Return the (X, Y) coordinate for the center point of the cell that contains the specified text.  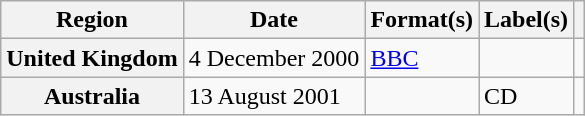
13 August 2001 (274, 96)
BBC (422, 58)
Format(s) (422, 20)
Australia (92, 96)
Date (274, 20)
Label(s) (526, 20)
4 December 2000 (274, 58)
Region (92, 20)
CD (526, 96)
United Kingdom (92, 58)
